Pinpoint the cell where the given text exists, returning its (X, Y) midpoint coordinate. 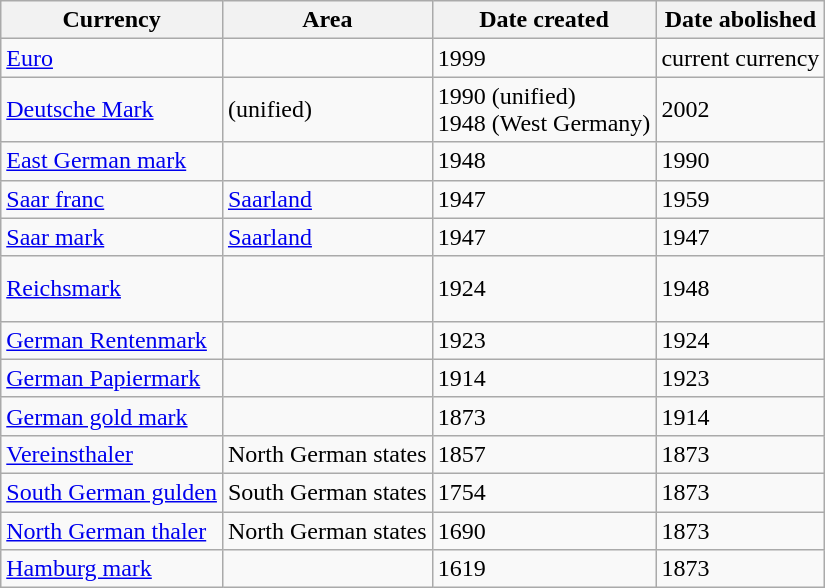
South German states (327, 492)
Saar franc (112, 199)
Date abolished (740, 20)
East German mark (112, 161)
1990 (740, 161)
Reichsmark (112, 288)
Deutsche Mark (112, 110)
Hamburg mark (112, 569)
2002 (740, 110)
1690 (544, 531)
1619 (544, 569)
German Papiermark (112, 378)
1857 (544, 454)
Saar mark (112, 237)
(unified) (327, 110)
Euro (112, 58)
1990 (unified)1948 (West Germany) (544, 110)
German Rentenmark (112, 340)
1999 (544, 58)
South German gulden (112, 492)
1754 (544, 492)
current currency (740, 58)
Vereinsthaler (112, 454)
1959 (740, 199)
Currency (112, 20)
German gold mark (112, 416)
Area (327, 20)
North German thaler (112, 531)
Date created (544, 20)
